Capture the cell that displays the provided text and extract its [X, Y] central coordinate. 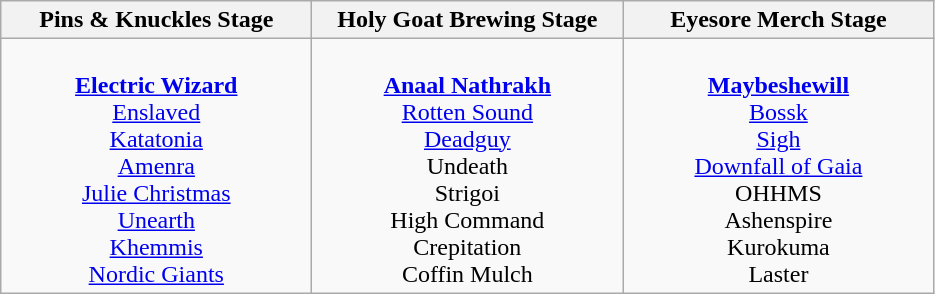
Eyesore Merch Stage [778, 20]
Anaal NathrakhRotten SoundDeadguyUndeathStrigoiHigh CommandCrepitationCoffin Mulch [468, 166]
Holy Goat Brewing Stage [468, 20]
Electric WizardEnslavedKatatoniaAmenraJulie ChristmasUnearthKhemmisNordic Giants [156, 166]
Pins & Knuckles Stage [156, 20]
MaybeshewillBosskSighDownfall of GaiaOHHMSAshenspireKurokumaLaster [778, 166]
